Detect which cell encompasses the target text, then output its [x, y] center coordinate. 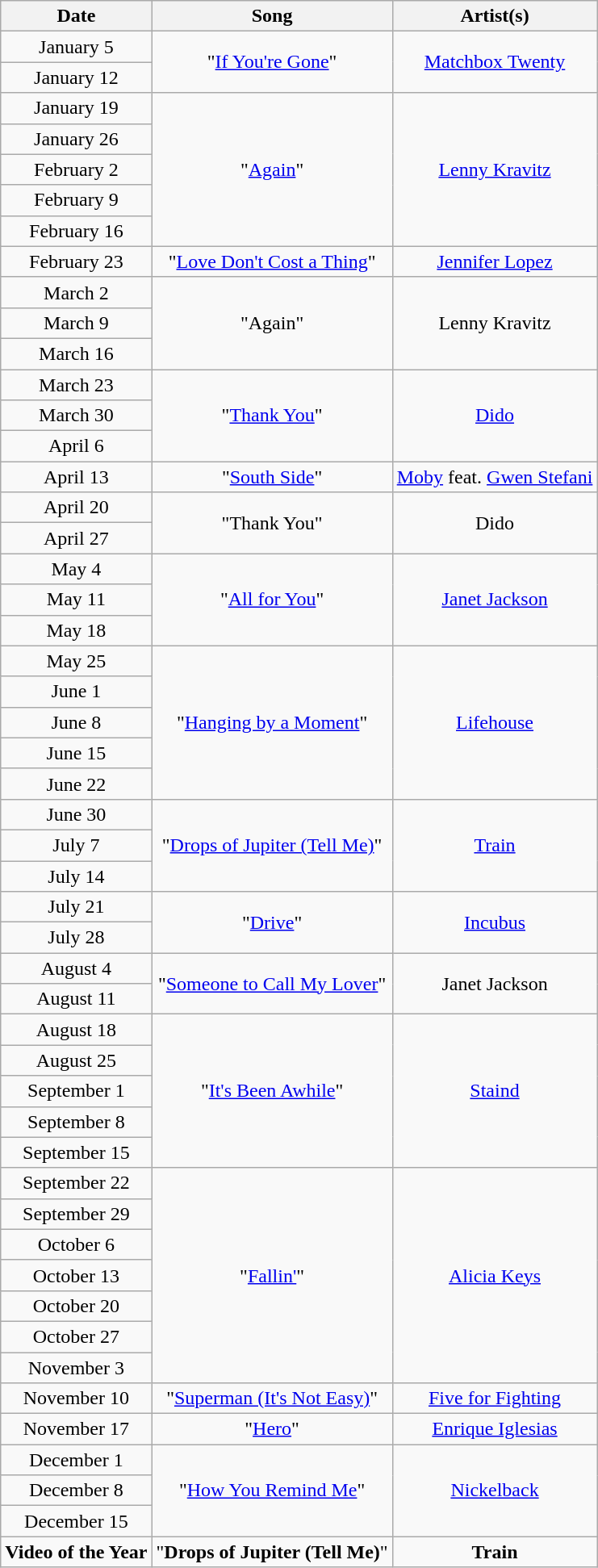
May 25 [76, 661]
August 25 [76, 1060]
April 6 [76, 446]
"Hero" [272, 1429]
February 16 [76, 231]
September 8 [76, 1122]
December 8 [76, 1491]
"Fallin'" [272, 1275]
February 23 [76, 261]
Alicia Keys [495, 1275]
November 10 [76, 1399]
June 22 [76, 784]
April 13 [76, 477]
October 13 [76, 1275]
"Superman (It's Not Easy)" [272, 1399]
Five for Fighting [495, 1399]
March 23 [76, 385]
May 18 [76, 630]
Date [76, 16]
March 16 [76, 353]
April 27 [76, 538]
February 9 [76, 200]
September 1 [76, 1091]
September 22 [76, 1183]
Enrique Iglesias [495, 1429]
Matchbox Twenty [495, 62]
June 1 [76, 692]
"Hanging by a Moment" [272, 722]
January 26 [76, 139]
February 2 [76, 169]
January 5 [76, 47]
Video of the Year [76, 1552]
September 15 [76, 1152]
August 18 [76, 1030]
January 12 [76, 77]
August 4 [76, 968]
October 20 [76, 1306]
"It's Been Awhile" [272, 1091]
January 19 [76, 108]
"All for You" [272, 600]
August 11 [76, 999]
March 2 [76, 292]
Artist(s) [495, 16]
December 15 [76, 1521]
May 11 [76, 600]
October 27 [76, 1336]
November 3 [76, 1368]
"If You're Gone" [272, 62]
December 1 [76, 1460]
March 9 [76, 323]
Incubus [495, 922]
Song [272, 16]
"Love Don't Cost a Thing" [272, 261]
Staind [495, 1091]
May 4 [76, 569]
Moby feat. Gwen Stefani [495, 477]
November 17 [76, 1429]
Lifehouse [495, 722]
"How You Remind Me" [272, 1491]
July 28 [76, 938]
October 6 [76, 1244]
September 29 [76, 1214]
"Drive" [272, 922]
July 7 [76, 845]
June 8 [76, 722]
June 30 [76, 814]
"Someone to Call My Lover" [272, 984]
Nickelback [495, 1491]
July 14 [76, 876]
April 20 [76, 508]
July 21 [76, 907]
June 15 [76, 753]
March 30 [76, 416]
Jennifer Lopez [495, 261]
"South Side" [272, 477]
